Identify which cell holds the provided text, then report its (X, Y) central coordinate. 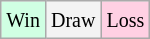
Draw (72, 20)
Win (24, 20)
Loss (126, 20)
